Capture the cell that displays the provided text and extract its (x, y) central coordinate. 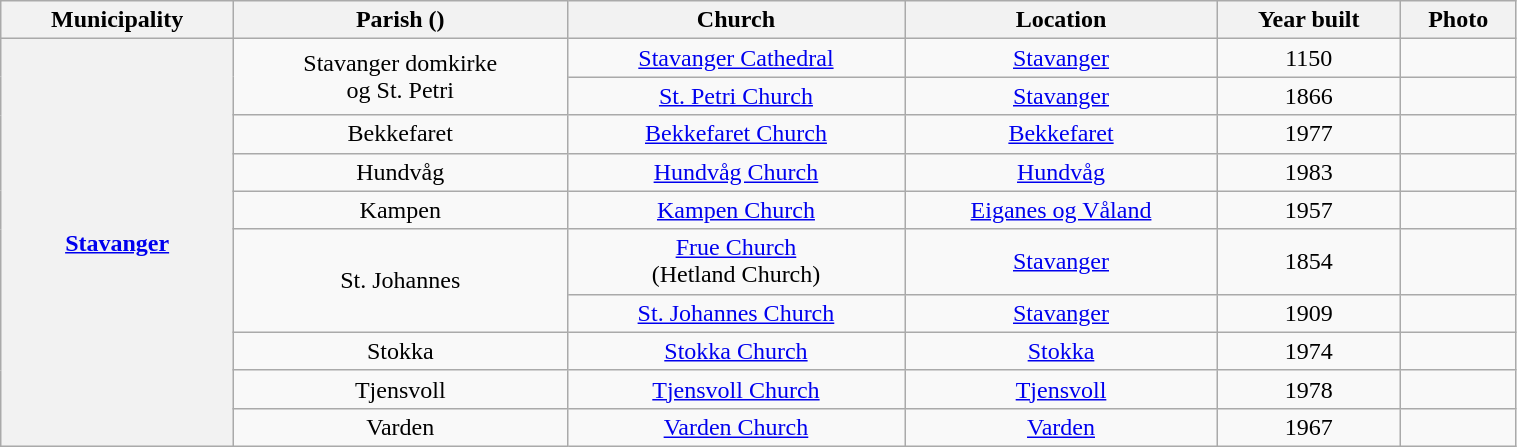
Church (736, 20)
St. Johannes (400, 280)
1150 (1308, 58)
St. Johannes Church (736, 313)
Stavanger domkirkeog St. Petri (400, 77)
Hundvåg Church (736, 172)
Tjensvoll Church (736, 389)
Municipality (118, 20)
Stavanger Cathedral (736, 58)
Varden Church (736, 427)
Location (1061, 20)
Eiganes og Våland (1061, 210)
Bekkefaret Church (736, 134)
Year built (1308, 20)
1978 (1308, 389)
1983 (1308, 172)
Parish () (400, 20)
1977 (1308, 134)
1957 (1308, 210)
Kampen Church (736, 210)
1974 (1308, 351)
Kampen (400, 210)
Photo (1458, 20)
Frue Church(Hetland Church) (736, 262)
1909 (1308, 313)
Stokka Church (736, 351)
1866 (1308, 96)
1967 (1308, 427)
St. Petri Church (736, 96)
1854 (1308, 262)
